Scan for the cell matching the given text and deliver its [X, Y] coordinate at center. 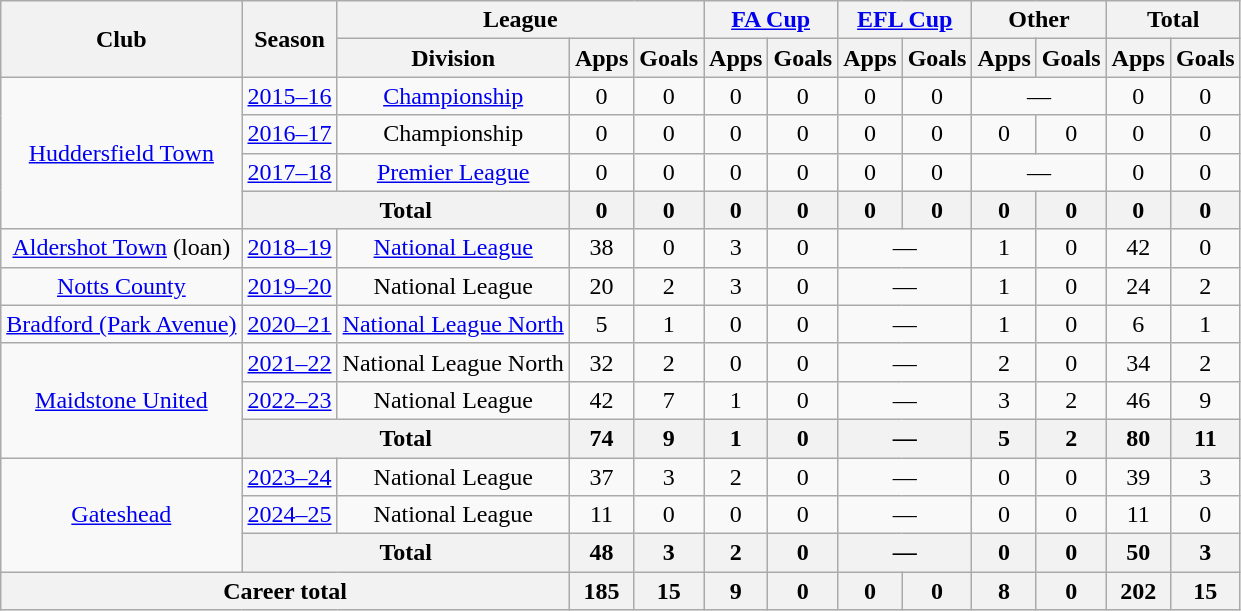
34 [1138, 362]
38 [601, 248]
7 [669, 400]
6 [1138, 324]
80 [1138, 438]
Season [290, 39]
Premier League [453, 172]
Notts County [122, 286]
48 [601, 553]
8 [1004, 591]
2021–22 [290, 362]
2018–19 [290, 248]
74 [601, 438]
Division [453, 58]
Bradford (Park Avenue) [122, 324]
League [520, 20]
37 [601, 477]
Aldershot Town (loan) [122, 248]
2022–23 [290, 400]
32 [601, 362]
Career total [286, 591]
20 [601, 286]
Maidstone United [122, 400]
Huddersfield Town [122, 153]
2019–20 [290, 286]
2016–17 [290, 134]
2020–21 [290, 324]
24 [1138, 286]
Gateshead [122, 515]
2024–25 [290, 515]
EFL Cup [905, 20]
Other [1039, 20]
FA Cup [771, 20]
2015–16 [290, 96]
2023–24 [290, 477]
50 [1138, 553]
185 [601, 591]
Club [122, 39]
2017–18 [290, 172]
202 [1138, 591]
46 [1138, 400]
39 [1138, 477]
